From the cell containing the given text, extract its center point as [x, y] coordinate. 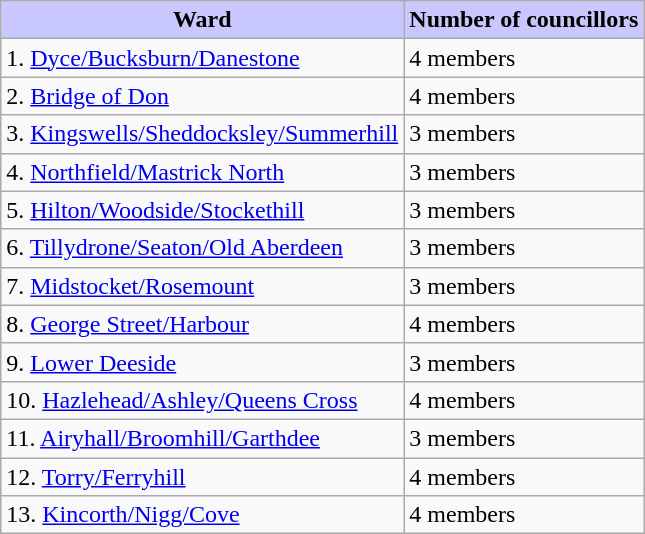
7. Midstocket/Rosemount [202, 286]
10. Hazlehead/Ashley/Queens Cross [202, 400]
8. George Street/Harbour [202, 324]
5. Hilton/Woodside/Stockethill [202, 210]
1. Dyce/Bucksburn/Danestone [202, 58]
3. Kingswells/Sheddocksley/Summerhill [202, 134]
Ward [202, 20]
2. Bridge of Don [202, 96]
11. Airyhall/Broomhill/Garthdee [202, 438]
Number of councillors [524, 20]
13. Kincorth/Nigg/Cove [202, 515]
9. Lower Deeside [202, 362]
12. Torry/Ferryhill [202, 477]
4. Northfield/Mastrick North [202, 172]
6. Tillydrone/Seaton/Old Aberdeen [202, 248]
